For the text-containing cell, return its midpoint in (X, Y) coordinate format. 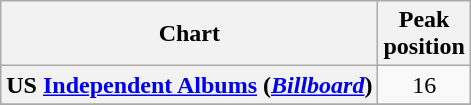
Peakposition (424, 34)
Chart (190, 34)
16 (424, 85)
US Independent Albums (Billboard) (190, 85)
